Return (x, y) of the center of cell containing provided text 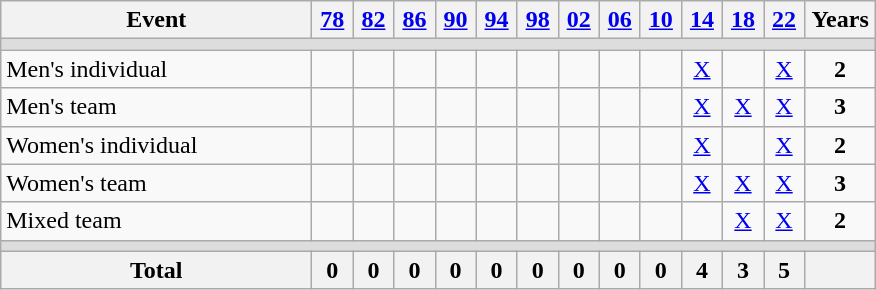
82 (374, 20)
Mixed team (156, 221)
Event (156, 20)
Men's team (156, 107)
Total (156, 270)
90 (456, 20)
Men's individual (156, 69)
4 (702, 270)
94 (496, 20)
14 (702, 20)
5 (784, 270)
Women's individual (156, 145)
98 (538, 20)
Women's team (156, 183)
86 (414, 20)
02 (578, 20)
Years (840, 20)
10 (660, 20)
78 (332, 20)
06 (620, 20)
18 (742, 20)
22 (784, 20)
